Locate the cell with the specified text and output its [X, Y] center coordinate. 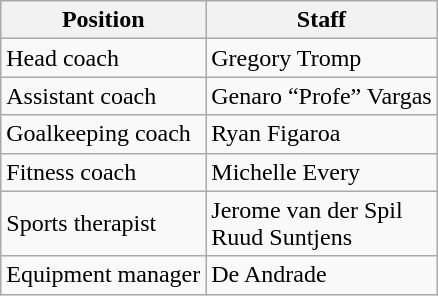
Genaro “Profe” Vargas [322, 96]
Equipment manager [104, 275]
Goalkeeping coach [104, 134]
Staff [322, 20]
Michelle Every [322, 172]
Gregory Tromp [322, 58]
Fitness coach [104, 172]
Ryan Figaroa [322, 134]
De Andrade [322, 275]
Head coach [104, 58]
Jerome van der Spil Ruud Suntjens [322, 224]
Sports therapist [104, 224]
Position [104, 20]
Assistant coach [104, 96]
